From the cell containing the given text, extract its center point as [X, Y] coordinate. 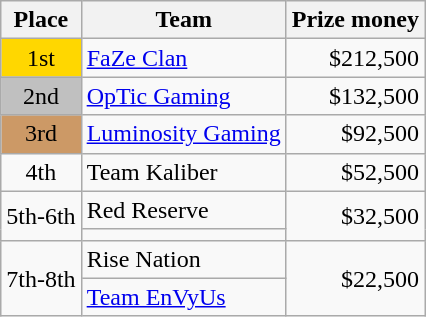
2nd [41, 96]
3rd [41, 134]
Luminosity Gaming [184, 134]
Team [184, 20]
Red Reserve [184, 210]
1st [41, 58]
$52,500 [355, 172]
$92,500 [355, 134]
Rise Nation [184, 259]
FaZe Clan [184, 58]
$212,500 [355, 58]
4th [41, 172]
5th-6th [41, 216]
$22,500 [355, 278]
7th-8th [41, 278]
$32,500 [355, 216]
Place [41, 20]
Team EnVyUs [184, 297]
Prize money [355, 20]
OpTic Gaming [184, 96]
Team Kaliber [184, 172]
$132,500 [355, 96]
